Extract the (x, y) coordinate from the center of the cell holding the provided text.  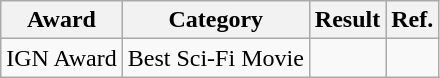
Award (62, 20)
Best Sci-Fi Movie (216, 58)
Category (216, 20)
Ref. (412, 20)
IGN Award (62, 58)
Result (347, 20)
